Provide the [x, y] coordinate of the cell's center where the given text is located.  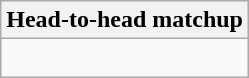
Head-to-head matchup [125, 20]
